Scan for the cell matching the given text and deliver its (x, y) coordinate at center. 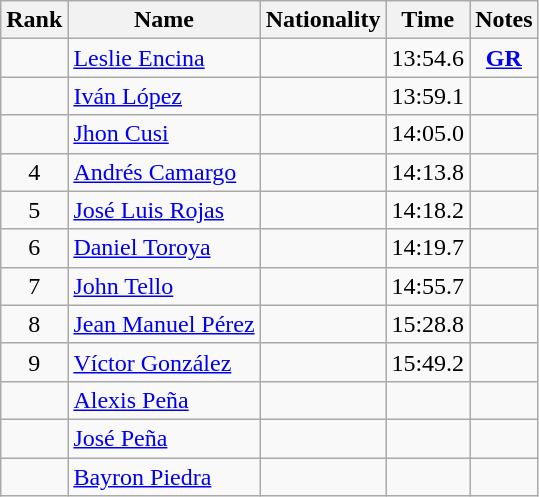
5 (34, 210)
4 (34, 172)
Víctor González (164, 362)
Rank (34, 20)
Daniel Toroya (164, 248)
John Tello (164, 286)
Bayron Piedra (164, 477)
Notes (504, 20)
GR (504, 58)
15:49.2 (428, 362)
7 (34, 286)
6 (34, 248)
9 (34, 362)
Name (164, 20)
15:28.8 (428, 324)
Nationality (323, 20)
Iván López (164, 96)
Leslie Encina (164, 58)
José Luis Rojas (164, 210)
8 (34, 324)
14:05.0 (428, 134)
Time (428, 20)
13:59.1 (428, 96)
Andrés Camargo (164, 172)
14:18.2 (428, 210)
Alexis Peña (164, 400)
José Peña (164, 438)
Jean Manuel Pérez (164, 324)
13:54.6 (428, 58)
Jhon Cusi (164, 134)
14:55.7 (428, 286)
14:19.7 (428, 248)
14:13.8 (428, 172)
